Determine the (X, Y) coordinate at the center of the cell enclosing the given text.  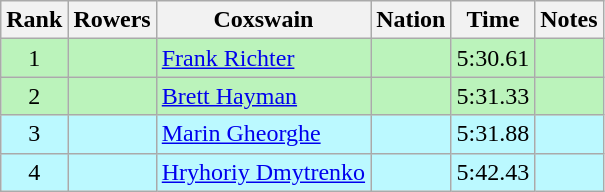
Rowers (112, 20)
4 (34, 172)
5:42.43 (493, 172)
Hryhoriy Dmytrenko (263, 172)
Brett Hayman (263, 96)
Marin Gheorghe (263, 134)
Rank (34, 20)
Coxswain (263, 20)
Time (493, 20)
5:30.61 (493, 58)
2 (34, 96)
1 (34, 58)
Notes (569, 20)
5:31.33 (493, 96)
Frank Richter (263, 58)
5:31.88 (493, 134)
Nation (411, 20)
3 (34, 134)
